Provide the (x, y) coordinate of the cell's center where the given text is located.  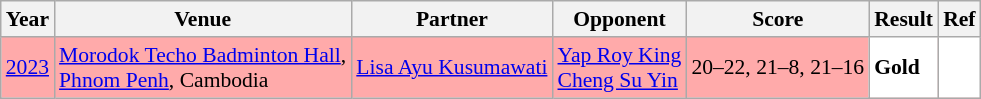
20–22, 21–8, 21–16 (778, 68)
Yap Roy King Cheng Su Yin (619, 68)
Venue (202, 19)
Partner (452, 19)
Result (904, 19)
Year (28, 19)
Gold (904, 68)
Score (778, 19)
Opponent (619, 19)
Morodok Techo Badminton Hall,Phnom Penh, Cambodia (202, 68)
2023 (28, 68)
Ref (959, 19)
Lisa Ayu Kusumawati (452, 68)
